From the cell containing the given text, extract its center point as (x, y) coordinate. 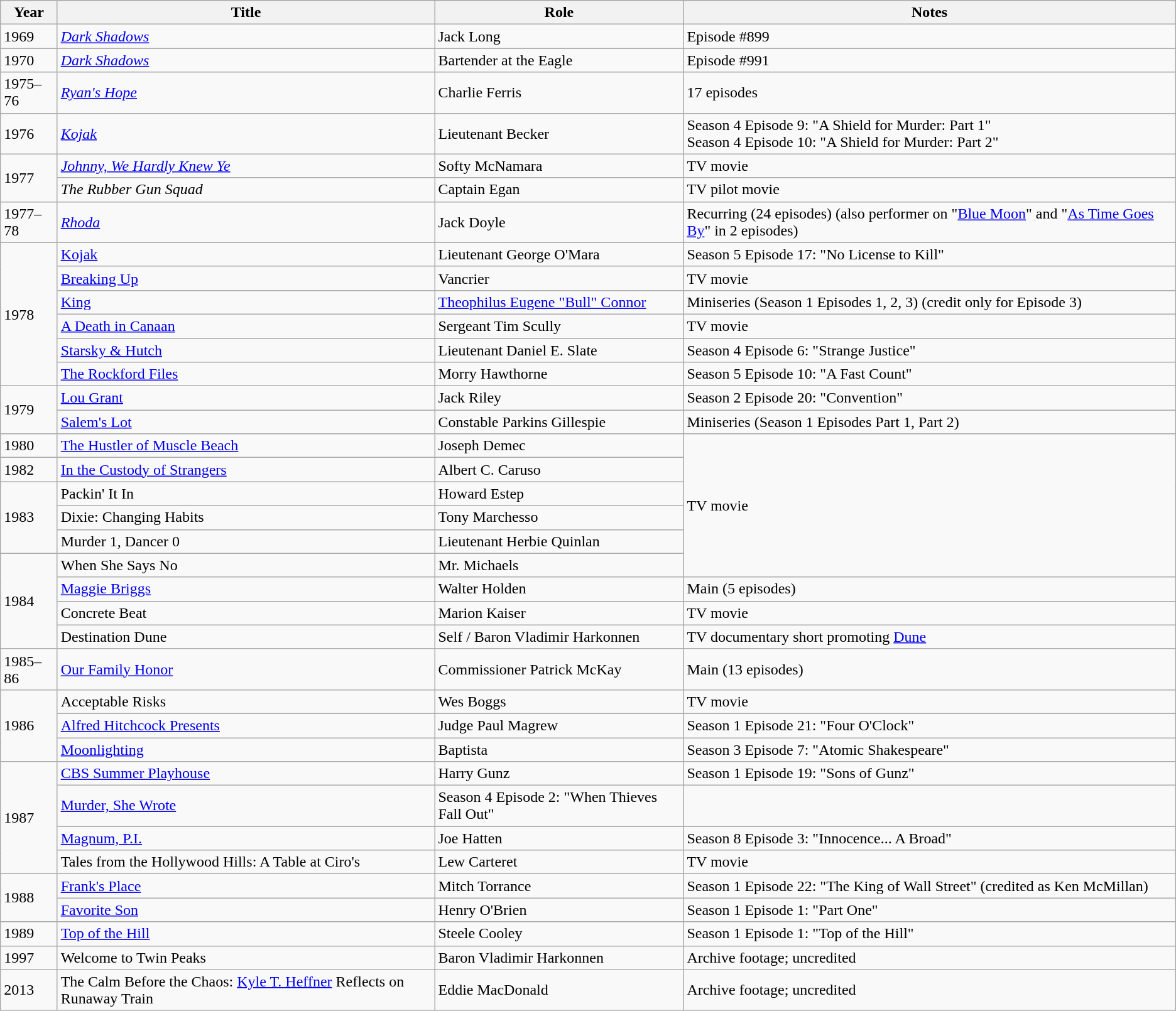
Episode #899 (930, 36)
Season 3 Episode 7: "Atomic Shakespeare" (930, 749)
Tales from the Hollywood Hills: A Table at Ciro's (246, 862)
Role (559, 13)
Marion Kaiser (559, 613)
TV documentary short promoting Dune (930, 637)
Johnny, We Hardly Knew Ye (246, 166)
Baron Vladimir Harkonnen (559, 958)
Joseph Demec (559, 446)
Season 1 Episode 21: "Four O'Clock" (930, 725)
Season 2 Episode 20: "Convention" (930, 398)
Murder, She Wrote (246, 806)
Welcome to Twin Peaks (246, 958)
Salem's Lot (246, 422)
Main (5 episodes) (930, 589)
Lieutenant George O'Mara (559, 254)
1969 (29, 36)
Magnum, P.I. (246, 838)
King (246, 302)
Bartender at the Eagle (559, 60)
Captain Egan (559, 190)
Harry Gunz (559, 774)
1979 (29, 410)
1982 (29, 470)
Destination Dune (246, 637)
Episode #991 (930, 60)
1983 (29, 517)
1978 (29, 314)
Albert C. Caruso (559, 470)
Sergeant Tim Scully (559, 326)
In the Custody of Strangers (246, 470)
Packin' It In (246, 494)
Walter Holden (559, 589)
TV pilot movie (930, 190)
Tony Marchesso (559, 517)
Howard Estep (559, 494)
Top of the Hill (246, 934)
Miniseries (Season 1 Episodes 1, 2, 3) (credit only for Episode 3) (930, 302)
Lew Carteret (559, 862)
17 episodes (930, 93)
Season 5 Episode 17: "No License to Kill" (930, 254)
Starsky & Hutch (246, 350)
CBS Summer Playhouse (246, 774)
1989 (29, 934)
Lieutenant Becker (559, 133)
Maggie Briggs (246, 589)
Constable Parkins Gillespie (559, 422)
The Calm Before the Chaos: Kyle T. Heffner Reflects on Runaway Train (246, 990)
Season 4 Episode 9: "A Shield for Murder: Part 1"Season 4 Episode 10: "A Shield for Murder: Part 2" (930, 133)
Lieutenant Daniel E. Slate (559, 350)
Favorite Son (246, 910)
Jack Long (559, 36)
1970 (29, 60)
1975–76 (29, 93)
Joe Hatten (559, 838)
1977 (29, 178)
Acceptable Risks (246, 701)
Season 1 Episode 1: "Top of the Hill" (930, 934)
Lou Grant (246, 398)
Henry O'Brien (559, 910)
A Death in Canaan (246, 326)
Notes (930, 13)
1976 (29, 133)
2013 (29, 990)
Eddie MacDonald (559, 990)
Year (29, 13)
Jack Doyle (559, 222)
1997 (29, 958)
Miniseries (Season 1 Episodes Part 1, Part 2) (930, 422)
Season 8 Episode 3: "Innocence... A Broad" (930, 838)
Steele Cooley (559, 934)
Dixie: Changing Habits (246, 517)
Frank's Place (246, 886)
Wes Boggs (559, 701)
1977–78 (29, 222)
Self / Baron Vladimir Harkonnen (559, 637)
Murder 1, Dancer 0 (246, 541)
Alfred Hitchcock Presents (246, 725)
Season 4 Episode 6: "Strange Justice" (930, 350)
Breaking Up (246, 278)
Season 1 Episode 22: "The King of Wall Street" (credited as Ken McMillan) (930, 886)
Season 4 Episode 2: "When Thieves Fall Out" (559, 806)
1986 (29, 725)
1985–86 (29, 669)
Baptista (559, 749)
Ryan's Hope (246, 93)
Moonlighting (246, 749)
Main (13 episodes) (930, 669)
Recurring (24 episodes) (also performer on "Blue Moon" and "As Time Goes By" in 2 episodes) (930, 222)
Morry Hawthorne (559, 374)
Judge Paul Magrew (559, 725)
Season 1 Episode 1: "Part One" (930, 910)
Mr. Michaels (559, 565)
Mitch Torrance (559, 886)
1980 (29, 446)
The Hustler of Muscle Beach (246, 446)
1988 (29, 898)
When She Says No (246, 565)
Rhoda (246, 222)
Title (246, 13)
The Rockford Files (246, 374)
1984 (29, 601)
Vancrier (559, 278)
1987 (29, 818)
Softy McNamara (559, 166)
Concrete Beat (246, 613)
Commissioner Patrick McKay (559, 669)
Lieutenant Herbie Quinlan (559, 541)
The Rubber Gun Squad (246, 190)
Our Family Honor (246, 669)
Charlie Ferris (559, 93)
Theophilus Eugene "Bull" Connor (559, 302)
Season 1 Episode 19: "Sons of Gunz" (930, 774)
Jack Riley (559, 398)
Season 5 Episode 10: "A Fast Count" (930, 374)
